Capture the cell that displays the provided text and extract its [X, Y] central coordinate. 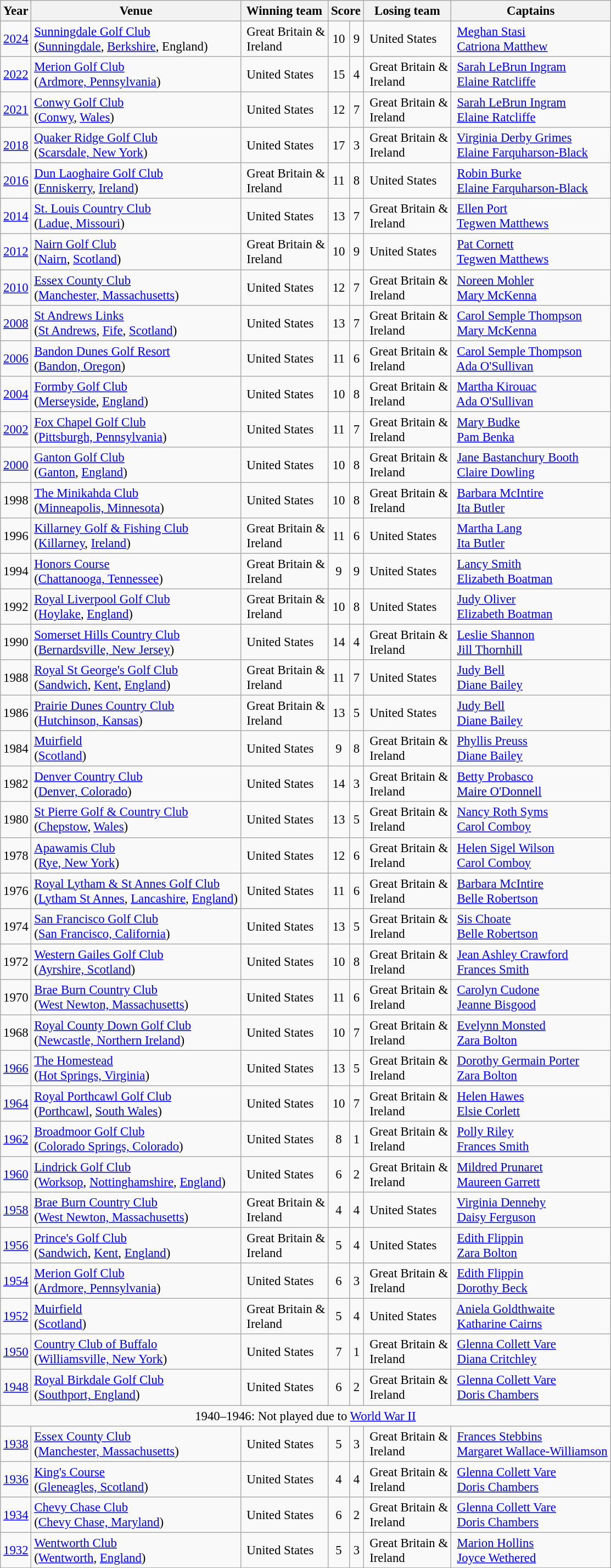
Betty Probasco Maire O'Donnell [530, 785]
Carol Semple Thompson Ada O'Sullivan [530, 358]
Meghan Stasi Catriona Matthew [530, 40]
Conwy Golf Club(Conwy, Wales) [136, 110]
1934 [16, 1514]
Broadmoor Golf Club(Colorado Springs, Colorado) [136, 1139]
Glenna Collett Vare Diana Critchley [530, 1352]
1966 [16, 1068]
1986 [16, 713]
Carol Semple Thompson Mary McKenna [530, 323]
1976 [16, 891]
Killarney Golf & Fishing Club(Killarney, Ireland) [136, 536]
Barbara McIntire Belle Robertson [530, 891]
15 [339, 75]
St. Louis Country Club(Ladue, Missouri) [136, 216]
1962 [16, 1139]
Mary Budke Pam Benka [530, 430]
Fox Chapel Golf Club(Pittsburgh, Pennsylvania) [136, 430]
2004 [16, 393]
1964 [16, 1103]
1984 [16, 748]
1972 [16, 961]
Chevy Chase Club(Chevy Chase, Maryland) [136, 1514]
1994 [16, 571]
The Minikahda Club(Minneapolis, Minnesota) [136, 500]
Royal Porthcawl Golf Club(Porthcawl, South Wales) [136, 1103]
Western Gailes Golf Club(Ayrshire, Scotland) [136, 961]
2000 [16, 465]
1974 [16, 926]
Winning team [284, 11]
1950 [16, 1352]
San Francisco Golf Club(San Francisco, California) [136, 926]
Helen Hawes Elsie Corlett [530, 1103]
Formby Golf Club(Merseyside, England) [136, 393]
2016 [16, 181]
King's Course(Gleneagles, Scotland) [136, 1479]
1968 [16, 1033]
1956 [16, 1246]
Pat Cornett Tegwen Matthews [530, 252]
Noreen Mohler Mary McKenna [530, 288]
Year [16, 11]
1980 [16, 820]
Prince's Golf Club(Sandwich, Kent, England) [136, 1246]
Polly Riley Frances Smith [530, 1139]
1958 [16, 1210]
1952 [16, 1316]
Royal County Down Golf Club(Newcastle, Northern Ireland) [136, 1033]
2014 [16, 216]
The Homestead(Hot Springs, Virginia) [136, 1068]
2018 [16, 145]
1960 [16, 1175]
Honors Course(Chattanooga, Tennessee) [136, 571]
2024 [16, 40]
2008 [16, 323]
2010 [16, 288]
Frances Stebbins Margaret Wallace-Williamson [530, 1444]
Royal Birkdale Golf Club(Southport, England) [136, 1388]
Captains [530, 11]
Martha Lang Ita Butler [530, 536]
Sunningdale Golf Club(Sunningdale, Berkshire, England) [136, 40]
Phyllis Preuss Diane Bailey [530, 748]
Dorothy Germain Porter Zara Bolton [530, 1068]
17 [339, 145]
Ellen Port Tegwen Matthews [530, 216]
1970 [16, 998]
Bandon Dunes Golf Resort(Bandon, Oregon) [136, 358]
Marion Hollins Joyce Wethered [530, 1550]
1954 [16, 1281]
Virginia Dennehy Daisy Ferguson [530, 1210]
St Pierre Golf & Country Club(Chepstow, Wales) [136, 820]
Country Club of Buffalo(Williamsville, New York) [136, 1352]
Venue [136, 11]
Ganton Golf Club(Ganton, England) [136, 465]
Quaker Ridge Golf Club(Scarsdale, New York) [136, 145]
Leslie Shannon Jill Thornhill [530, 643]
Prairie Dunes Country Club(Hutchinson, Kansas) [136, 713]
2012 [16, 252]
1988 [16, 678]
Jane Bastanchury Booth Claire Dowling [530, 465]
1982 [16, 785]
1978 [16, 855]
2022 [16, 75]
Losing team [407, 11]
2021 [16, 110]
2006 [16, 358]
1992 [16, 607]
2002 [16, 430]
Dun Laoghaire Golf Club(Enniskerry, Ireland) [136, 181]
1998 [16, 500]
1938 [16, 1444]
1948 [16, 1388]
Sis Choate Belle Robertson [530, 926]
Apawamis Club(Rye, New York) [136, 855]
Martha Kirouac Ada O'Sullivan [530, 393]
Nancy Roth Syms Carol Comboy [530, 820]
Nairn Golf Club(Nairn, Scotland) [136, 252]
Royal Lytham & St Annes Golf Club(Lytham St Annes, Lancashire, England) [136, 891]
Royal St George's Golf Club(Sandwich, Kent, England) [136, 678]
Denver Country Club(Denver, Colorado) [136, 785]
1940–1946: Not played due to World War II [305, 1416]
Judy Oliver Elizabeth Boatman [530, 607]
Aniela Goldthwaite Katharine Cairns [530, 1316]
Mildred Prunaret Maureen Garrett [530, 1175]
1932 [16, 1550]
Jean Ashley Crawford Frances Smith [530, 961]
1996 [16, 536]
St Andrews Links(St Andrews, Fife, Scotland) [136, 323]
Lindrick Golf Club(Worksop, Nottinghamshire, England) [136, 1175]
Score [346, 11]
Robin Burke Elaine Farquharson-Black [530, 181]
Virginia Derby Grimes Elaine Farquharson-Black [530, 145]
Edith Flippin Zara Bolton [530, 1246]
Evelynn Monsted Zara Bolton [530, 1033]
Barbara McIntire Ita Butler [530, 500]
Wentworth Club(Wentworth, England) [136, 1550]
1936 [16, 1479]
Royal Liverpool Golf Club(Hoylake, England) [136, 607]
Carolyn Cudone Jeanne Bisgood [530, 998]
Somerset Hills Country Club(Bernardsville, New Jersey) [136, 643]
Edith Flippin Dorothy Beck [530, 1281]
Helen Sigel Wilson Carol Comboy [530, 855]
1990 [16, 643]
Lancy Smith Elizabeth Boatman [530, 571]
